For the text-containing cell, return its midpoint in (X, Y) coordinate format. 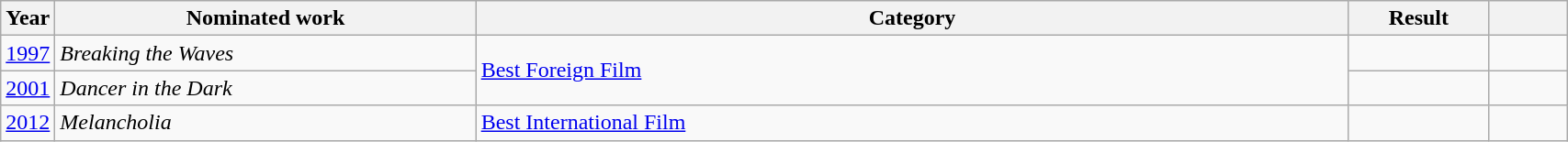
1997 (28, 53)
2001 (28, 88)
Best International Film (912, 123)
Melancholia (265, 123)
Best Foreign Film (912, 71)
Result (1418, 18)
Category (912, 18)
Dancer in the Dark (265, 88)
2012 (28, 123)
Breaking the Waves (265, 53)
Nominated work (265, 18)
Year (28, 18)
